Output the [X, Y] coordinate of the center of the cell containing the given text.  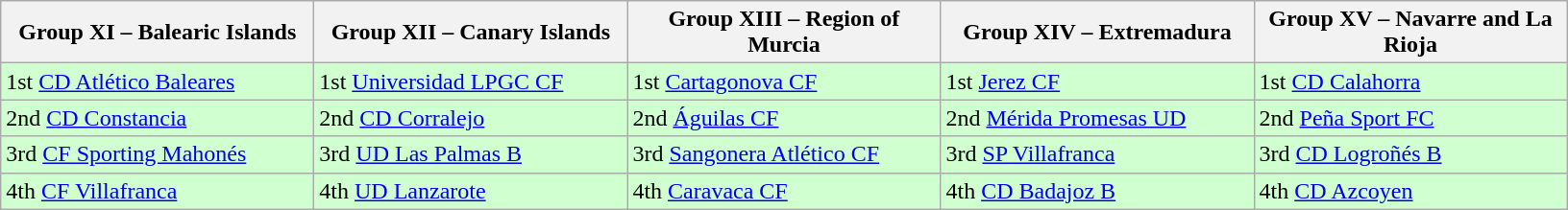
2nd CD Constancia [158, 118]
2nd Peña Sport FC [1410, 118]
4th Caravaca CF [784, 191]
Group XI – Balearic Islands [158, 33]
1st Jerez CF [1097, 82]
Group XIII – Region of Murcia [784, 33]
4th CD Azcoyen [1410, 191]
4th UD Lanzarote [471, 191]
3rd Sangonera Atlético CF [784, 154]
4th CD Badajoz B [1097, 191]
1st Universidad LPGC CF [471, 82]
4th CF Villafranca [158, 191]
1st Cartagonova CF [784, 82]
Group XV – Navarre and La Rioja [1410, 33]
2nd CD Corralejo [471, 118]
3rd UD Las Palmas B [471, 154]
1st CD Calahorra [1410, 82]
1st CD Atlético Baleares [158, 82]
Group XIV – Extremadura [1097, 33]
2nd Mérida Promesas UD [1097, 118]
3rd CF Sporting Mahonés [158, 154]
2nd Águilas CF [784, 118]
3rd SP Villafranca [1097, 154]
Group XII – Canary Islands [471, 33]
3rd CD Logroñés B [1410, 154]
